Return (X, Y) of the center of cell containing provided text 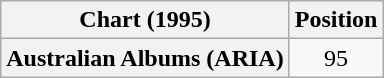
Position (336, 20)
Australian Albums (ARIA) (145, 58)
95 (336, 58)
Chart (1995) (145, 20)
